Find where the given text appears and provide that cell's center as [X, Y] coordinate. 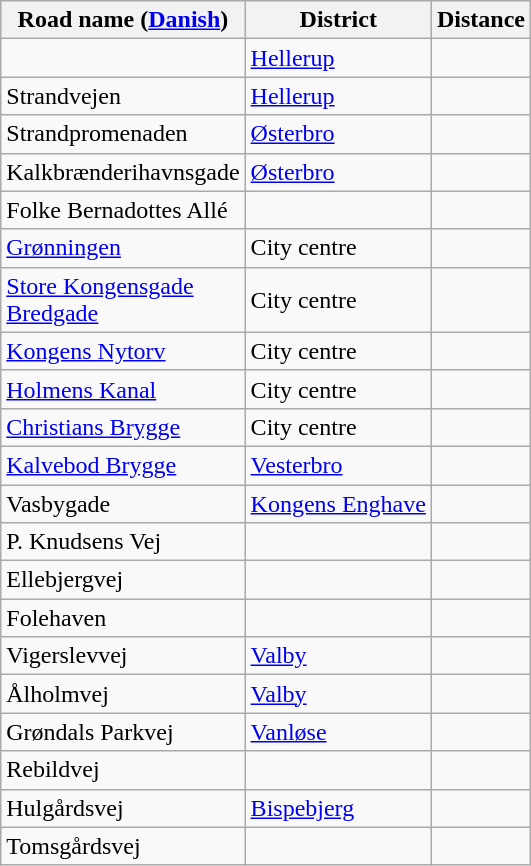
Grøndals Parkvej [123, 732]
Tomsgårdsvej [123, 846]
Strandvejen [123, 96]
Ellebjergvej [123, 580]
Kongens Nytorv [123, 351]
Vigerslevvej [123, 656]
Bispebjerg [338, 808]
Ålholmvej [123, 694]
Rebildvej [123, 770]
Grønningen [123, 248]
Kalvebod Brygge [123, 465]
Strandpromenaden [123, 134]
Distance [480, 20]
Kalkbrænderihavnsgade [123, 172]
Vesterbro [338, 465]
Kongens Enghave [338, 503]
Folehaven [123, 618]
Christians Brygge [123, 427]
Holmens Kanal [123, 389]
Folke Bernadottes Allé [123, 210]
Vanløse [338, 732]
P. Knudsens Vej [123, 542]
Store Kongensgade Bredgade [123, 300]
Hulgårdsvej [123, 808]
Road name (Danish) [123, 20]
Vasbygade [123, 503]
District [338, 20]
